Capture the cell that displays the provided text and extract its (x, y) central coordinate. 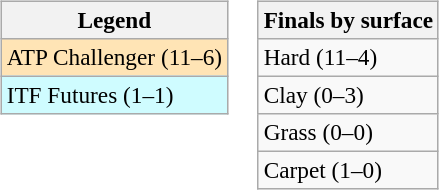
Legend (114, 20)
Finals by surface (348, 20)
Hard (11–4) (348, 57)
ITF Futures (1–1) (114, 95)
Carpet (1–0) (348, 171)
Clay (0–3) (348, 95)
Grass (0–0) (348, 133)
ATP Challenger (11–6) (114, 57)
